Locate the cell with the specified text and output its (X, Y) center coordinate. 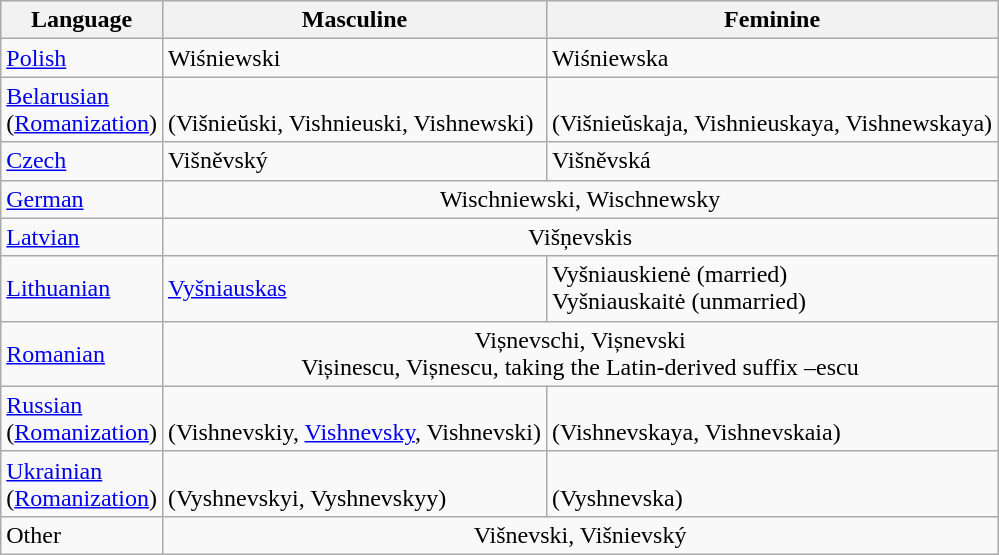
Masculine (354, 20)
Belarusian (Romanization) (82, 110)
(Vishnevskiy, Vishnevsky, Vishnevski) (354, 418)
Lithuanian (82, 288)
Wiśniewska (772, 58)
Ukrainian (Romanization) (82, 484)
Vișnevschi, VișnevskiVișinescu, Vișnescu, taking the Latin-derived suffix –escu (580, 354)
Wiśniewski (354, 58)
(Vishnevskaya, Vishnevskaia) (772, 418)
Other (82, 535)
German (82, 199)
Vyšniauskienė (married) Vyšniauskaitė (unmarried) (772, 288)
Language (82, 20)
Polish (82, 58)
Feminine (772, 20)
Višněvská (772, 161)
(Vyshnevskyi, Vyshnevskyy) (354, 484)
Wischniewski, Wischnewsky (580, 199)
Russian (Romanization) (82, 418)
(Višnieŭskaja, Vishnieuskaya, Vishnewskaya) (772, 110)
Czech (82, 161)
Romanian (82, 354)
Vyšniauskas (354, 288)
(Vyshnevska) (772, 484)
(Višnieŭski, Vishnieuski, Vishnewski) (354, 110)
Višņevskis (580, 237)
Višněvský (354, 161)
Latvian (82, 237)
Višnevski, Višnievský (580, 535)
